For the text-containing cell, return its midpoint in (X, Y) coordinate format. 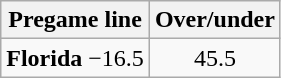
Over/under (214, 20)
Florida −16.5 (76, 58)
Pregame line (76, 20)
45.5 (214, 58)
